Identify which cell holds the provided text, then report its (X, Y) central coordinate. 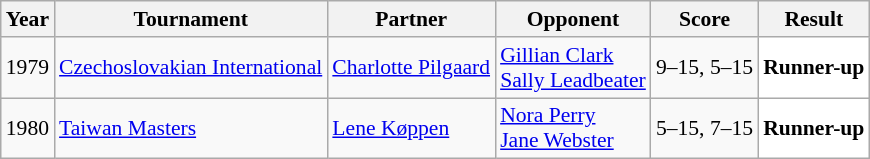
9–15, 5–15 (704, 68)
Charlotte Pilgaard (411, 68)
5–15, 7–15 (704, 128)
Lene Køppen (411, 128)
Nora Perry Jane Webster (573, 128)
Gillian Clark Sally Leadbeater (573, 68)
1979 (28, 68)
Year (28, 19)
Czechoslovakian International (190, 68)
Taiwan Masters (190, 128)
1980 (28, 128)
Result (814, 19)
Opponent (573, 19)
Tournament (190, 19)
Score (704, 19)
Partner (411, 19)
